Pinpoint the cell where the given text exists, returning its [x, y] midpoint coordinate. 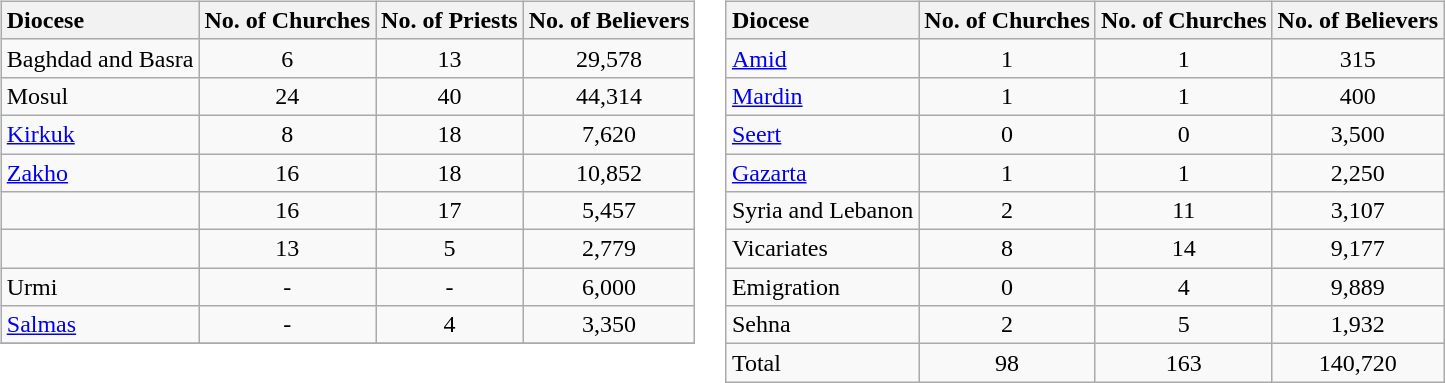
17 [450, 211]
14 [1184, 249]
40 [450, 96]
163 [1184, 363]
11 [1184, 211]
Amid [822, 58]
3,107 [1358, 211]
Total [822, 363]
140,720 [1358, 363]
2,250 [1358, 173]
400 [1358, 96]
Zakho [100, 173]
315 [1358, 58]
6,000 [609, 287]
6 [288, 58]
5,457 [609, 211]
2,779 [609, 249]
No. of Priests [450, 20]
Vicariates [822, 249]
Kirkuk [100, 134]
3,500 [1358, 134]
Gazarta [822, 173]
Urmi [100, 287]
7,620 [609, 134]
Mardin [822, 96]
1,932 [1358, 325]
10,852 [609, 173]
9,177 [1358, 249]
Baghdad and Basra [100, 58]
3,350 [609, 325]
Syria and Lebanon [822, 211]
Seert [822, 134]
24 [288, 96]
Sehna [822, 325]
9,889 [1358, 287]
Mosul [100, 96]
Emigration [822, 287]
29,578 [609, 58]
44,314 [609, 96]
98 [1008, 363]
Salmas [100, 325]
